Find where the given text appears and provide that cell's center as [X, Y] coordinate. 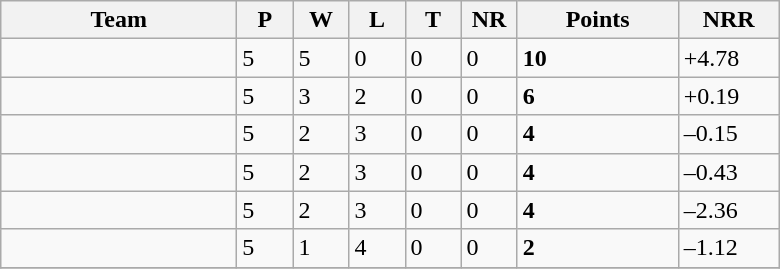
–2.36 [728, 210]
Team [119, 20]
+0.19 [728, 96]
1 [321, 248]
T [433, 20]
NR [489, 20]
–1.12 [728, 248]
W [321, 20]
NRR [728, 20]
–0.15 [728, 134]
6 [598, 96]
–0.43 [728, 172]
L [377, 20]
Points [598, 20]
P [265, 20]
10 [598, 58]
+4.78 [728, 58]
